Output the [X, Y] coordinate of the center of the cell containing the given text.  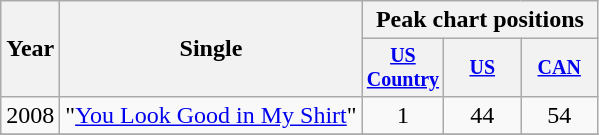
Single [211, 49]
2008 [30, 115]
US [482, 68]
"You Look Good in My Shirt" [211, 115]
US Country [403, 68]
CAN [560, 68]
Peak chart positions [480, 20]
Year [30, 49]
54 [560, 115]
1 [403, 115]
44 [482, 115]
